Search for the cell housing the specified text and yield its (X, Y) center coordinate. 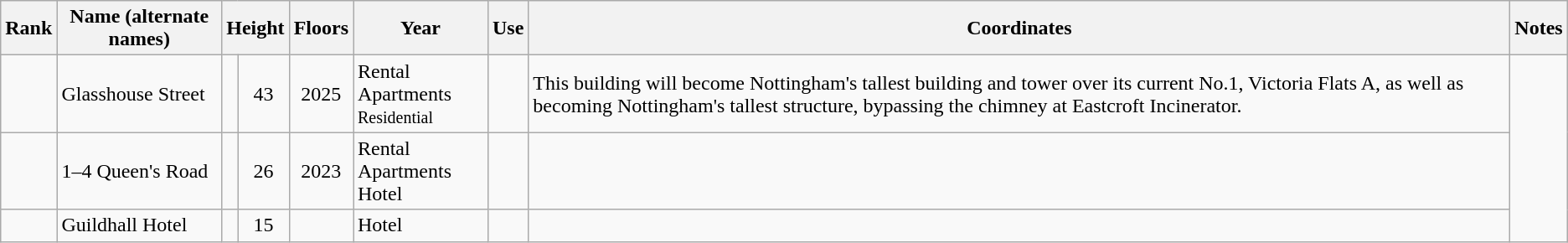
Year (420, 28)
Name (alternate names) (139, 28)
2023 (321, 171)
Rental ApartmentsResidential (420, 94)
Floors (321, 28)
1–4 Queen's Road (139, 171)
Guildhall Hotel (139, 225)
Glasshouse Street (139, 94)
Use (508, 28)
Coordinates (1019, 28)
Notes (1539, 28)
26 (263, 171)
Hotel (420, 225)
Height (255, 28)
43 (263, 94)
2025 (321, 94)
Rank (28, 28)
Rental ApartmentsHotel (420, 171)
15 (263, 225)
